Capture the cell that displays the provided text and extract its [X, Y] central coordinate. 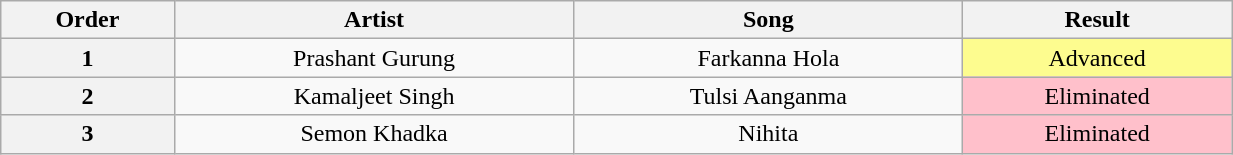
Farkanna Hola [768, 58]
Kamaljeet Singh [374, 96]
Artist [374, 20]
Nihita [768, 134]
1 [88, 58]
Advanced [1098, 58]
Result [1098, 20]
3 [88, 134]
Tulsi Aanganma [768, 96]
Semon Khadka [374, 134]
Order [88, 20]
Song [768, 20]
Prashant Gurung [374, 58]
2 [88, 96]
